Scan for the cell matching the given text and deliver its (x, y) coordinate at center. 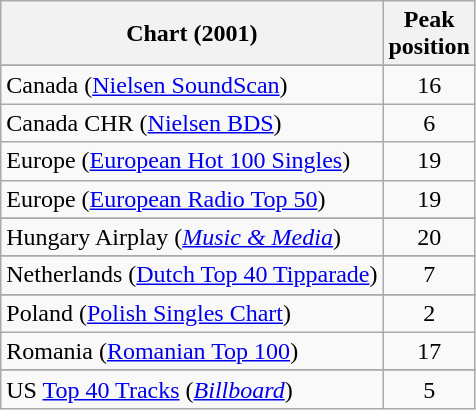
2 (429, 313)
6 (429, 123)
Hungary Airplay (Music & Media) (192, 237)
Peakposition (429, 34)
7 (429, 275)
Netherlands (Dutch Top 40 Tipparade) (192, 275)
US Top 40 Tracks (Billboard) (192, 389)
5 (429, 389)
Canada (Nielsen SoundScan) (192, 85)
Canada CHR (Nielsen BDS) (192, 123)
Chart (2001) (192, 34)
Romania (Romanian Top 100) (192, 351)
16 (429, 85)
Europe (European Radio Top 50) (192, 199)
20 (429, 237)
Poland (Polish Singles Chart) (192, 313)
Europe (European Hot 100 Singles) (192, 161)
17 (429, 351)
